Locate the cell with the specified text and output its (X, Y) center coordinate. 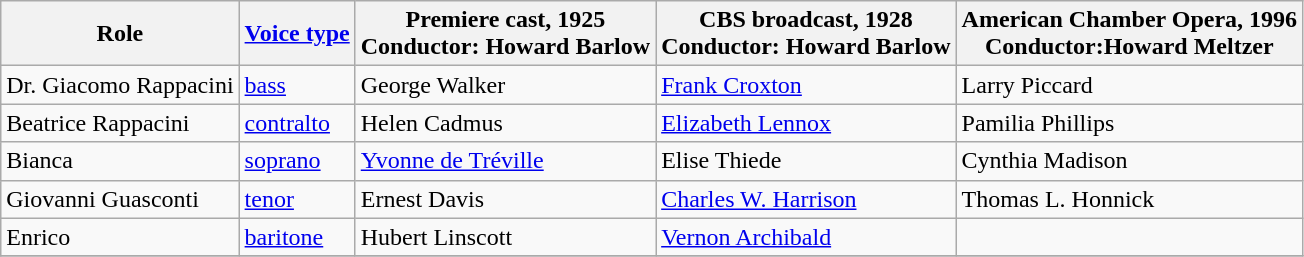
Giovanni Guasconti (120, 199)
Charles W. Harrison (806, 199)
Hubert Linscott (505, 237)
Elizabeth Lennox (806, 123)
Larry Piccard (1130, 85)
Thomas L. Honnick (1130, 199)
tenor (297, 199)
Voice type (297, 34)
CBS broadcast, 1928Conductor: Howard Barlow (806, 34)
Role (120, 34)
Cynthia Madison (1130, 161)
Frank Croxton (806, 85)
Dr. Giacomo Rappacini (120, 85)
baritone (297, 237)
contralto (297, 123)
soprano (297, 161)
Vernon Archibald (806, 237)
Beatrice Rappacini (120, 123)
George Walker (505, 85)
American Chamber Opera, 1996Conductor:Howard Meltzer (1130, 34)
Ernest Davis (505, 199)
Pamilia Phillips (1130, 123)
Bianca (120, 161)
Elise Thiede (806, 161)
Yvonne de Tréville (505, 161)
Helen Cadmus (505, 123)
Premiere cast, 1925Conductor: Howard Barlow (505, 34)
Enrico (120, 237)
bass (297, 85)
